Identify which cell holds the provided text, then report its (x, y) central coordinate. 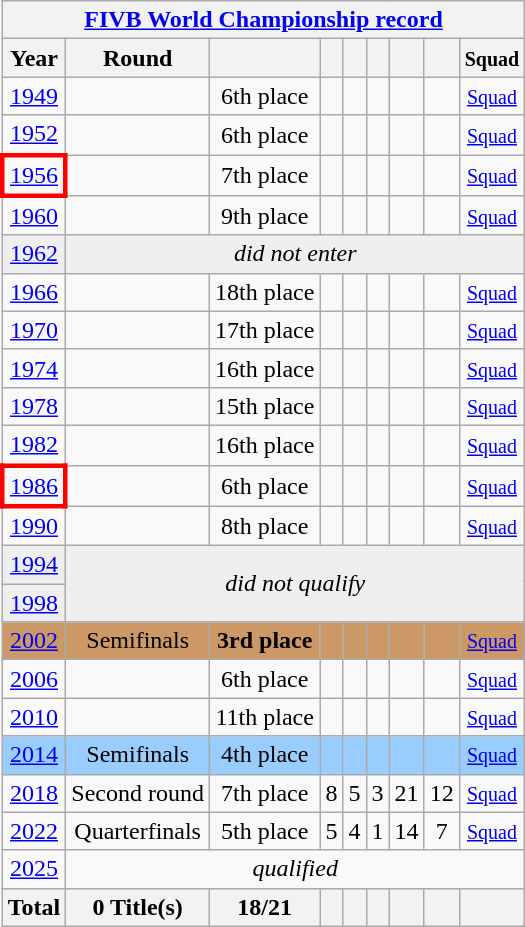
4th place (265, 755)
5th place (265, 831)
Quarterfinals (138, 831)
14 (406, 831)
8th place (265, 526)
1966 (34, 292)
2014 (34, 755)
Second round (138, 793)
17th place (265, 330)
did not qualify (296, 584)
2018 (34, 793)
2022 (34, 831)
Year (34, 58)
0 Title(s) (138, 907)
12 (442, 793)
3 (378, 793)
4 (354, 831)
1982 (34, 445)
2010 (34, 717)
qualified (296, 869)
1970 (34, 330)
1962 (34, 254)
1974 (34, 368)
21 (406, 793)
Total (34, 907)
1998 (34, 603)
FIVB World Championship record (263, 20)
1990 (34, 526)
1952 (34, 135)
2025 (34, 869)
2006 (34, 679)
1994 (34, 565)
2002 (34, 641)
18/21 (265, 907)
7 (442, 831)
11th place (265, 717)
1960 (34, 216)
1956 (34, 174)
Round (138, 58)
1978 (34, 406)
1986 (34, 486)
8 (332, 793)
3rd place (265, 641)
18th place (265, 292)
1949 (34, 96)
9th place (265, 216)
did not enter (296, 254)
15th place (265, 406)
1 (378, 831)
